Capture the cell that displays the provided text and extract its (x, y) central coordinate. 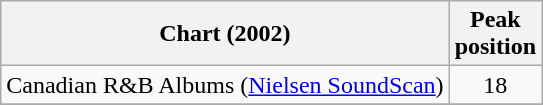
Peakposition (495, 34)
18 (495, 85)
Canadian R&B Albums (Nielsen SoundScan) (225, 85)
Chart (2002) (225, 34)
